Provide the [x, y] coordinate of the cell's center where the given text is located.  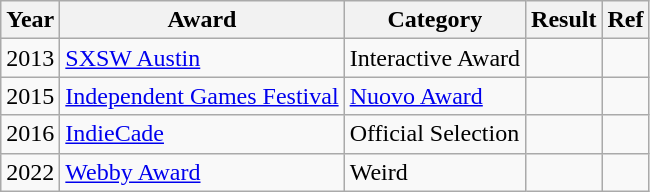
Official Selection [434, 134]
2015 [30, 96]
Year [30, 20]
Weird [434, 172]
Nuovo Award [434, 96]
Award [202, 20]
2022 [30, 172]
Result [564, 20]
2013 [30, 58]
Webby Award [202, 172]
Category [434, 20]
IndieCade [202, 134]
Ref [626, 20]
Interactive Award [434, 58]
Independent Games Festival [202, 96]
2016 [30, 134]
SXSW Austin [202, 58]
